Scan for the cell matching the given text and deliver its [X, Y] coordinate at center. 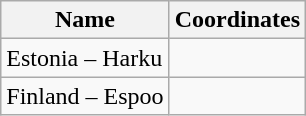
Coordinates [237, 20]
Finland – Espoo [85, 96]
Name [85, 20]
Estonia – Harku [85, 58]
